From the cell containing the given text, extract its center point as (X, Y) coordinate. 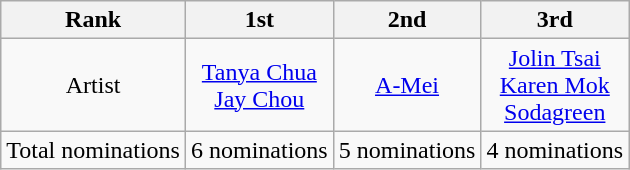
2nd (407, 20)
6 nominations (259, 150)
Tanya ChuaJay Chou (259, 85)
Artist (94, 85)
1st (259, 20)
Jolin TsaiKaren MokSodagreen (555, 85)
Rank (94, 20)
Total nominations (94, 150)
5 nominations (407, 150)
A-Mei (407, 85)
4 nominations (555, 150)
3rd (555, 20)
